Return [X, Y] of the center of cell containing provided text 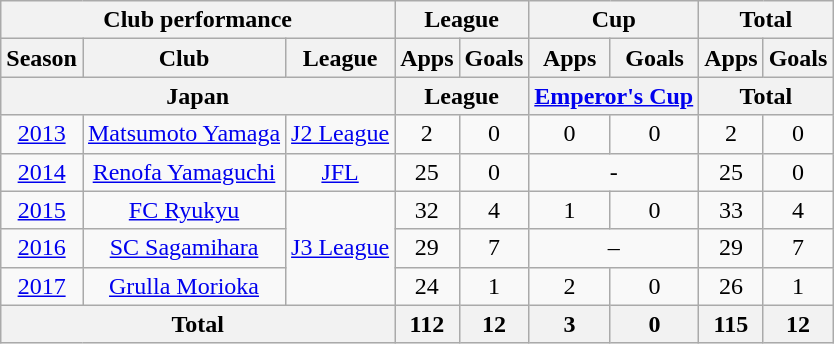
2014 [42, 172]
112 [427, 324]
J3 League [340, 248]
2017 [42, 286]
Renofa Yamaguchi [184, 172]
24 [427, 286]
J2 League [340, 134]
JFL [340, 172]
Grulla Morioka [184, 286]
Matsumoto Yamaga [184, 134]
26 [731, 286]
2015 [42, 210]
Club performance [198, 20]
Season [42, 58]
2013 [42, 134]
FC Ryukyu [184, 210]
32 [427, 210]
– [614, 248]
- [614, 172]
Cup [614, 20]
Emperor's Cup [614, 96]
Club [184, 58]
33 [731, 210]
Japan [198, 96]
115 [731, 324]
2016 [42, 248]
SC Sagamihara [184, 248]
3 [570, 324]
